Provide the (X, Y) coordinate of the cell's center where the given text is located.  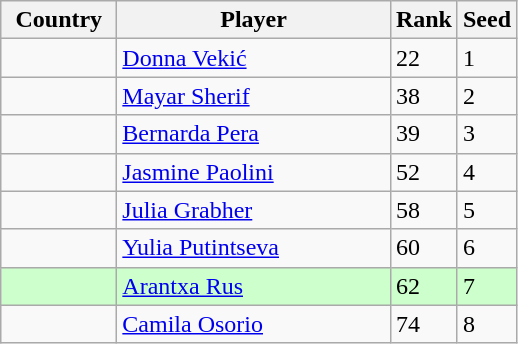
22 (424, 58)
52 (424, 172)
Donna Vekić (254, 58)
7 (486, 286)
Julia Grabher (254, 210)
Arantxa Rus (254, 286)
Seed (486, 20)
Bernarda Pera (254, 134)
60 (424, 248)
Camila Osorio (254, 324)
38 (424, 96)
5 (486, 210)
3 (486, 134)
8 (486, 324)
Mayar Sherif (254, 96)
4 (486, 172)
74 (424, 324)
Jasmine Paolini (254, 172)
1 (486, 58)
58 (424, 210)
Rank (424, 20)
39 (424, 134)
62 (424, 286)
6 (486, 248)
2 (486, 96)
Yulia Putintseva (254, 248)
Country (59, 20)
Player (254, 20)
